Search for the cell housing the specified text and yield its [X, Y] center coordinate. 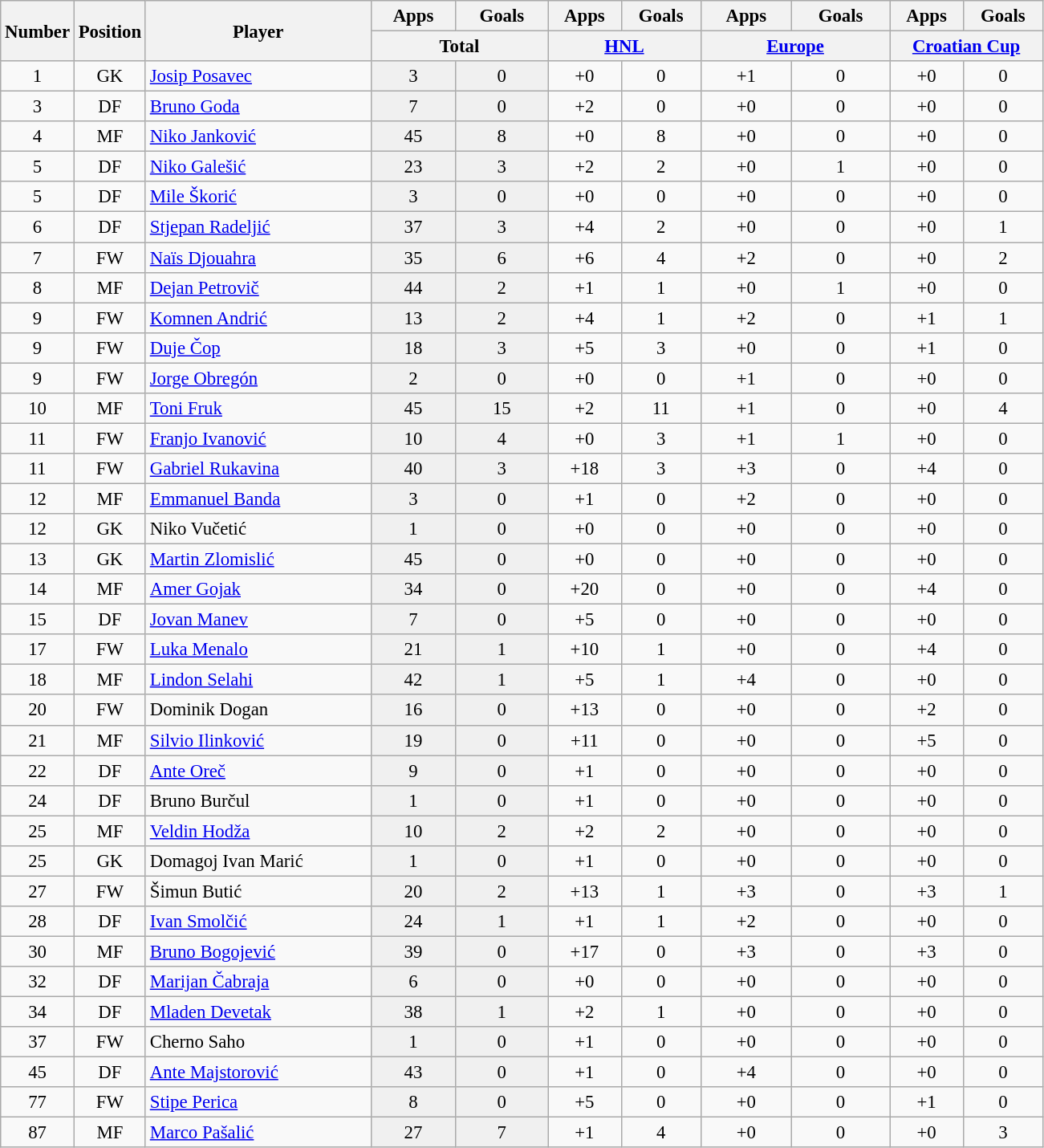
Niko Galešić [258, 167]
Naïs Djouahra [258, 258]
+17 [585, 951]
38 [413, 1012]
Total [459, 47]
Position [109, 31]
Luka Menalo [258, 649]
40 [413, 469]
Niko Janković [258, 136]
Jovan Manev [258, 620]
Number [38, 31]
+11 [585, 740]
Veldin Hodža [258, 831]
Marijan Čabraja [258, 982]
77 [38, 1102]
HNL [624, 47]
Stjepan Radeljić [258, 227]
Martin Zlomislić [258, 560]
Bruno Goda [258, 107]
Mladen Devetak [258, 1012]
19 [413, 740]
Ante Oreč [258, 771]
+18 [585, 469]
Stipe Perica [258, 1102]
Amer Gojak [258, 589]
Franjo Ivanović [258, 438]
Dejan Petrovič [258, 287]
+6 [585, 258]
Duje Čop [258, 348]
23 [413, 167]
43 [413, 1073]
Cherno Saho [258, 1042]
42 [413, 680]
Domagoj Ivan Marić [258, 861]
30 [38, 951]
Bruno Bogojević [258, 951]
Ivan Smolčić [258, 922]
Josip Posavec [258, 76]
17 [38, 649]
Emmanuel Banda [258, 499]
28 [38, 922]
39 [413, 951]
Marco Pašalić [258, 1133]
Ante Majstorović [258, 1073]
32 [38, 982]
Šimun Butić [258, 891]
Gabriel Rukavina [258, 469]
35 [413, 258]
Niko Vučetić [258, 529]
Toni Fruk [258, 409]
Croatian Cup [966, 47]
22 [38, 771]
Europe [795, 47]
Komnen Andrić [258, 318]
Player [258, 31]
Bruno Burčul [258, 800]
Silvio Ilinković [258, 740]
16 [413, 710]
Lindon Selahi [258, 680]
Jorge Obregón [258, 378]
14 [38, 589]
+20 [585, 589]
Mile Škorić [258, 197]
Dominik Dogan [258, 710]
87 [38, 1133]
44 [413, 287]
+10 [585, 649]
